Identify which cell holds the provided text, then report its [x, y] central coordinate. 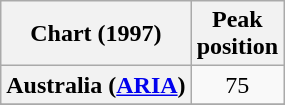
Chart (1997) [96, 34]
75 [237, 85]
Peakposition [237, 34]
Australia (ARIA) [96, 85]
